From the cell containing the given text, extract its center point as (X, Y) coordinate. 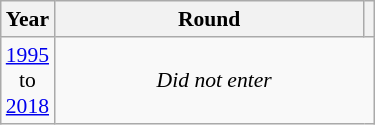
Did not enter (214, 80)
1995to2018 (28, 80)
Year (28, 19)
Round (209, 19)
